Provide the (x, y) coordinate of the cell's center where the given text is located.  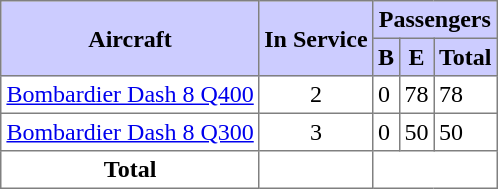
Aircraft (130, 38)
Passengers (435, 20)
B (386, 57)
E (416, 57)
3 (316, 132)
In Service (316, 38)
2 (316, 95)
Bombardier Dash 8 Q300 (130, 132)
Bombardier Dash 8 Q400 (130, 95)
